Provide the [x, y] coordinate of the cell's center where the given text is located.  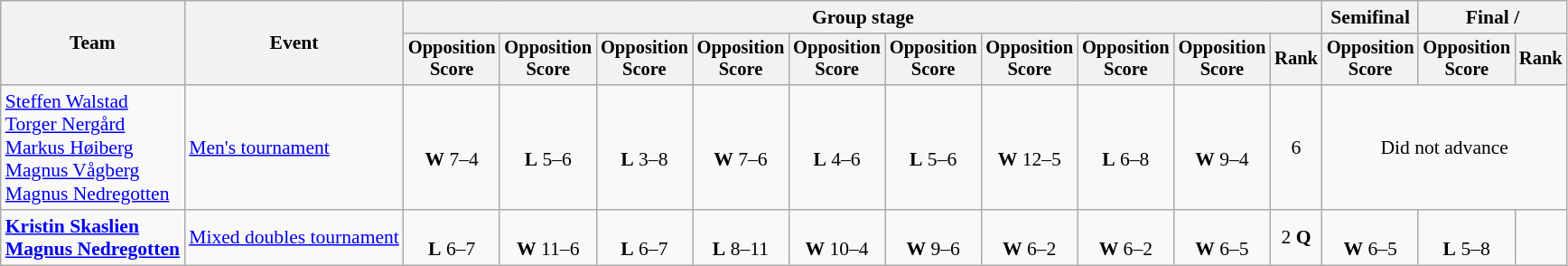
L 5–8 [1467, 237]
Event [294, 43]
L 3–8 [645, 147]
W 7–6 [741, 147]
Steffen WalstadTorger NergårdMarkus HøibergMagnus VågbergMagnus Nedregotten [92, 147]
Did not advance [1445, 147]
2 Q [1296, 237]
Men's tournament [294, 147]
L 6–8 [1125, 147]
Kristin SkaslienMagnus Nedregotten [92, 237]
W 12–5 [1030, 147]
Team [92, 43]
L 4–6 [836, 147]
Semifinal [1371, 17]
Mixed doubles tournament [294, 237]
6 [1296, 147]
L 8–11 [741, 237]
Final / [1492, 17]
W 10–4 [836, 237]
W 7–4 [452, 147]
W 9–4 [1223, 147]
W 11–6 [547, 237]
W 9–6 [934, 237]
Group stage [863, 17]
